Scan for the cell matching the given text and deliver its (X, Y) coordinate at center. 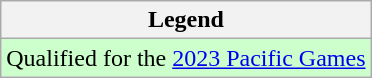
Qualified for the 2023 Pacific Games (186, 58)
Legend (186, 20)
